From the cell containing the given text, extract its center point as (X, Y) coordinate. 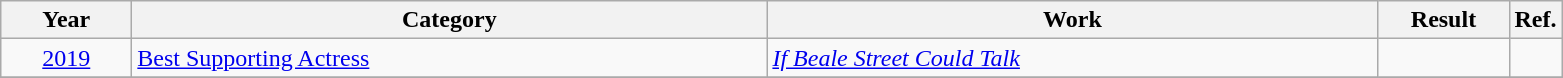
Work (1072, 20)
If Beale Street Could Talk (1072, 58)
Best Supporting Actress (450, 58)
Ref. (1536, 20)
Result (1444, 20)
Year (66, 20)
Category (450, 20)
2019 (66, 58)
